Detect which cell encompasses the target text, then output its (X, Y) center coordinate. 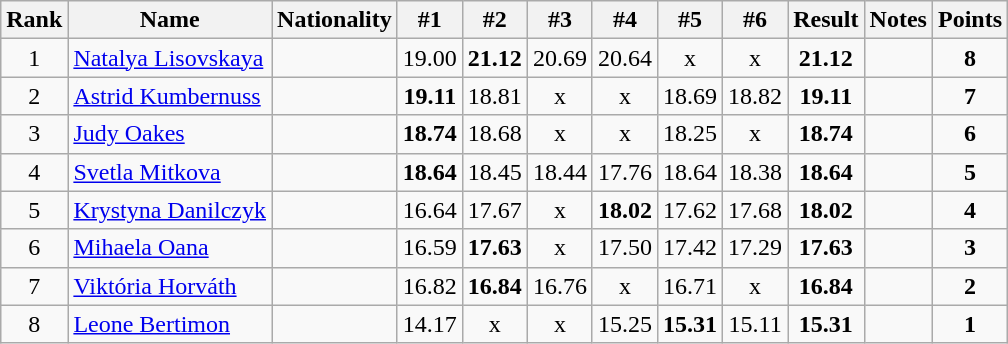
Notes (898, 20)
Judy Oakes (170, 134)
17.62 (690, 210)
#6 (756, 20)
Leone Bertimon (170, 324)
18.82 (756, 96)
Mihaela Oana (170, 248)
17.76 (624, 172)
17.42 (690, 248)
16.59 (430, 248)
Krystyna Danilczyk (170, 210)
20.64 (624, 58)
17.67 (494, 210)
18.44 (560, 172)
17.29 (756, 248)
18.81 (494, 96)
#5 (690, 20)
#2 (494, 20)
#3 (560, 20)
Viktória Horváth (170, 286)
15.25 (624, 324)
Name (170, 20)
16.82 (430, 286)
20.69 (560, 58)
18.25 (690, 134)
19.00 (430, 58)
18.38 (756, 172)
18.68 (494, 134)
Rank (34, 20)
Natalya Lisovskaya (170, 58)
Svetla Mitkova (170, 172)
17.68 (756, 210)
18.69 (690, 96)
16.64 (430, 210)
#4 (624, 20)
Astrid Kumbernuss (170, 96)
14.17 (430, 324)
15.11 (756, 324)
16.76 (560, 286)
#1 (430, 20)
16.71 (690, 286)
18.45 (494, 172)
Points (970, 20)
Result (826, 20)
Nationality (335, 20)
17.50 (624, 248)
